Scan for the cell matching the given text and deliver its (X, Y) coordinate at center. 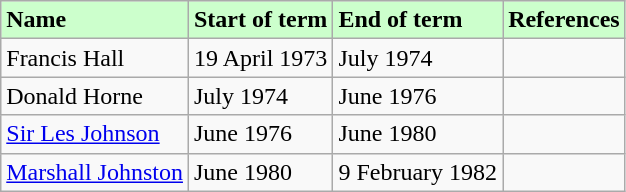
End of term (418, 20)
Francis Hall (95, 58)
Marshall Johnston (95, 172)
References (564, 20)
Donald Horne (95, 96)
9 February 1982 (418, 172)
19 April 1973 (260, 58)
Start of term (260, 20)
Name (95, 20)
Sir Les Johnson (95, 134)
